Output the (X, Y) coordinate of the center of the cell containing the given text.  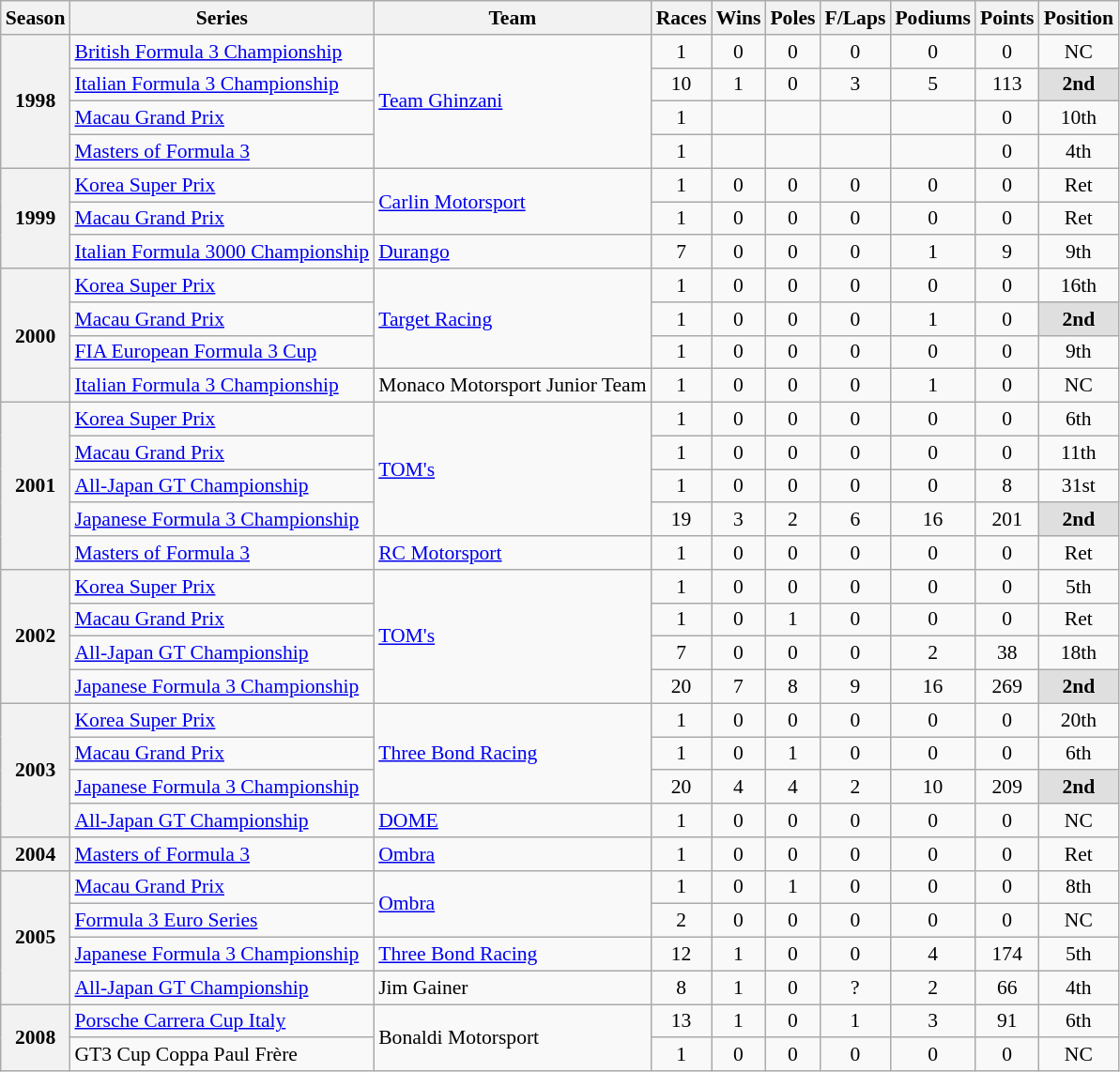
5 (933, 84)
Formula 3 Euro Series (222, 921)
2003 (36, 770)
GT3 Cup Coppa Paul Frère (222, 1055)
Durango (513, 253)
Podiums (933, 18)
Series (222, 18)
Poles (792, 18)
Team Ghinzani (513, 101)
19 (682, 520)
Wins (739, 18)
38 (1007, 653)
FIA European Formula 3 Cup (222, 352)
12 (682, 955)
16th (1079, 285)
6 (854, 520)
Porsche Carrera Cup Italy (222, 1021)
269 (1007, 687)
British Formula 3 Championship (222, 52)
Jim Gainer (513, 988)
Season (36, 18)
Points (1007, 18)
Bonaldi Motorsport (513, 1038)
2008 (36, 1038)
174 (1007, 955)
13 (682, 1021)
DOME (513, 820)
31st (1079, 486)
Monaco Motorsport Junior Team (513, 386)
66 (1007, 988)
Team (513, 18)
8th (1079, 887)
Target Racing (513, 319)
1998 (36, 101)
2001 (36, 486)
? (854, 988)
2002 (36, 636)
2005 (36, 937)
18th (1079, 653)
F/Laps (854, 18)
RC Motorsport (513, 553)
Carlin Motorsport (513, 201)
209 (1007, 788)
Position (1079, 18)
11th (1079, 452)
2000 (36, 335)
113 (1007, 84)
Italian Formula 3000 Championship (222, 253)
2004 (36, 854)
201 (1007, 520)
Races (682, 18)
10th (1079, 118)
20th (1079, 720)
1999 (36, 218)
91 (1007, 1021)
